Capture the cell that displays the provided text and extract its [x, y] central coordinate. 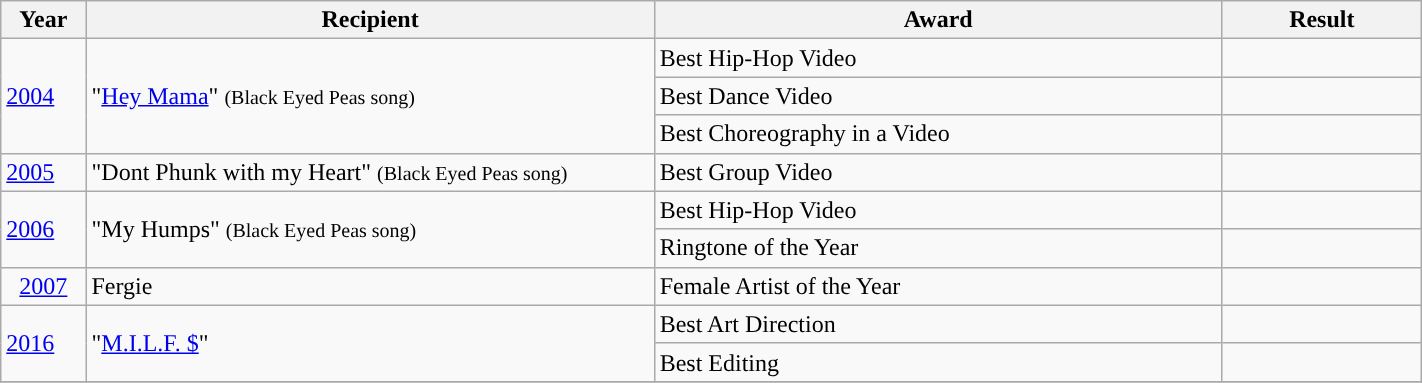
2006 [44, 229]
Award [938, 20]
"Dont Phunk with my Heart" (Black Eyed Peas song) [370, 172]
Best Editing [938, 362]
2004 [44, 96]
Result [1322, 20]
Ringtone of the Year [938, 248]
2016 [44, 343]
Recipient [370, 20]
2007 [44, 286]
Fergie [370, 286]
Best Art Direction [938, 324]
Female Artist of the Year [938, 286]
"M.I.L.F. $" [370, 343]
"Hey Mama" (Black Eyed Peas song) [370, 96]
Year [44, 20]
2005 [44, 172]
"My Humps" (Black Eyed Peas song) [370, 229]
Best Group Video [938, 172]
Best Choreography in a Video [938, 134]
Best Dance Video [938, 96]
